Return the [X, Y] coordinate for the center point of the cell that contains the specified text.  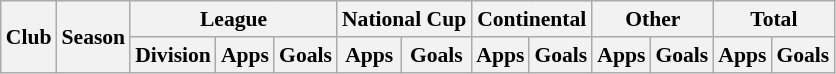
Total [774, 19]
League [234, 19]
Season [93, 36]
Other [652, 19]
Division [173, 55]
National Cup [404, 19]
Continental [532, 19]
Club [29, 36]
